Detect which cell encompasses the target text, then output its (x, y) center coordinate. 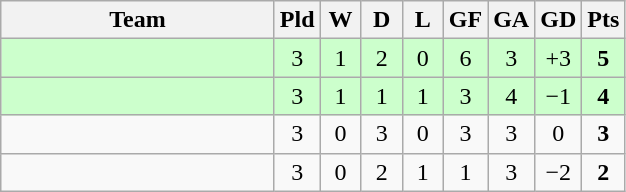
Team (138, 20)
−1 (558, 96)
GA (512, 20)
5 (604, 58)
Pts (604, 20)
+3 (558, 58)
D (382, 20)
Pld (297, 20)
GD (558, 20)
−2 (558, 172)
6 (465, 58)
W (340, 20)
GF (465, 20)
L (422, 20)
